Identify which cell holds the provided text, then report its (X, Y) central coordinate. 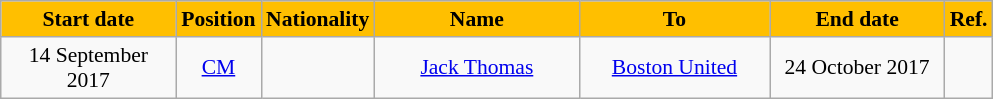
Jack Thomas (476, 68)
To (674, 19)
Name (476, 19)
Ref. (969, 19)
Start date (88, 19)
Boston United (674, 68)
Nationality (318, 19)
CM (218, 68)
End date (858, 19)
14 September 2017 (88, 68)
Position (218, 19)
24 October 2017 (858, 68)
